Extract the (x, y) coordinate from the center of the cell holding the provided text.  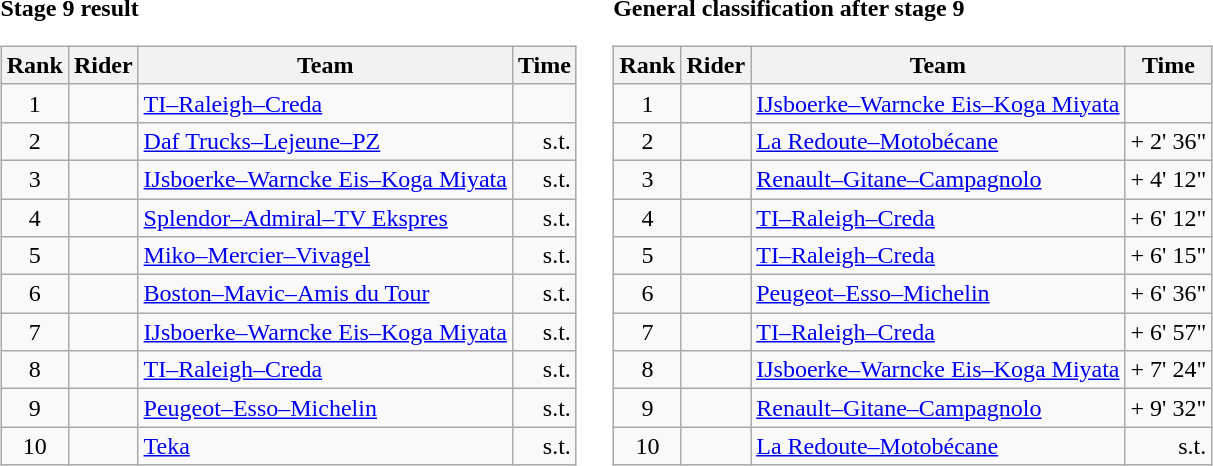
Daf Trucks–Lejeune–PZ (325, 141)
+ 7' 24" (1168, 370)
+ 6' 12" (1168, 217)
+ 2' 36" (1168, 141)
Boston–Mavic–Amis du Tour (325, 294)
+ 9' 32" (1168, 408)
Teka (325, 446)
+ 4' 12" (1168, 179)
Miko–Mercier–Vivagel (325, 256)
+ 6' 57" (1168, 332)
+ 6' 15" (1168, 256)
+ 6' 36" (1168, 294)
Splendor–Admiral–TV Ekspres (325, 217)
